Capture the cell that displays the provided text and extract its (X, Y) central coordinate. 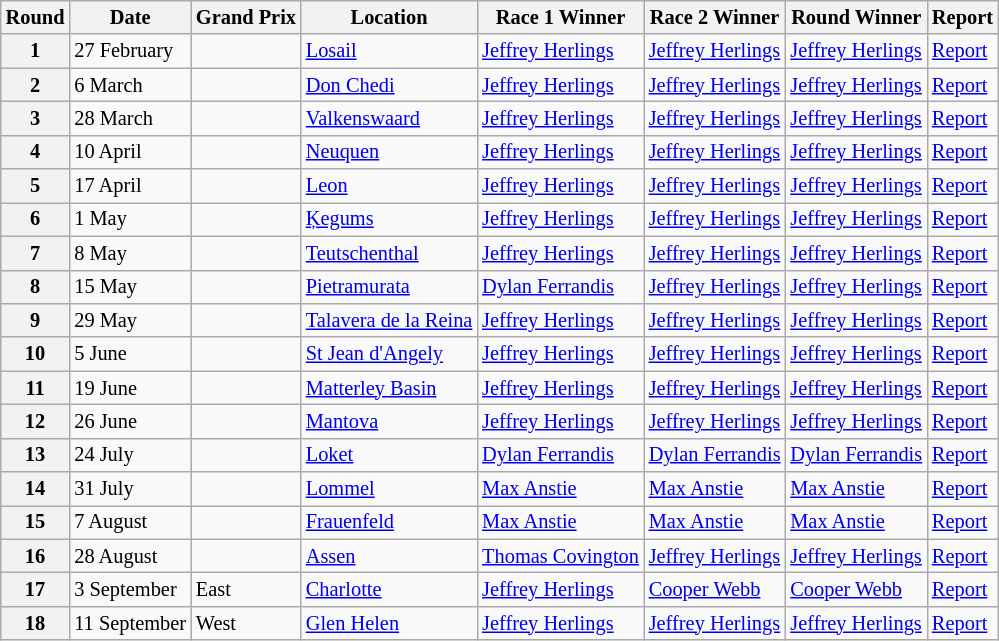
Round (36, 17)
19 June (130, 388)
Thomas Covington (560, 556)
1 May (130, 219)
8 May (130, 253)
7 (36, 253)
Mantova (389, 421)
Don Chedi (389, 85)
24 July (130, 455)
12 (36, 421)
31 July (130, 489)
Loket (389, 455)
15 May (130, 287)
28 August (130, 556)
3 (36, 118)
Matterley Basin (389, 388)
10 April (130, 152)
8 (36, 287)
13 (36, 455)
Valkenswaard (389, 118)
7 August (130, 522)
West (246, 623)
Neuquen (389, 152)
Leon (389, 186)
27 February (130, 51)
17 (36, 589)
17 April (130, 186)
Race 1 Winner (560, 17)
East (246, 589)
Talavera de la Reina (389, 320)
Round Winner (856, 17)
11 (36, 388)
5 (36, 186)
28 March (130, 118)
Ķegums (389, 219)
5 June (130, 354)
4 (36, 152)
Charlotte (389, 589)
15 (36, 522)
Grand Prix (246, 17)
11 September (130, 623)
Teutschenthal (389, 253)
10 (36, 354)
26 June (130, 421)
Glen Helen (389, 623)
2 (36, 85)
Assen (389, 556)
29 May (130, 320)
Pietramurata (389, 287)
Race 2 Winner (715, 17)
9 (36, 320)
14 (36, 489)
Losail (389, 51)
6 March (130, 85)
St Jean d'Angely (389, 354)
6 (36, 219)
Frauenfeld (389, 522)
Location (389, 17)
16 (36, 556)
Date (130, 17)
3 September (130, 589)
Lommel (389, 489)
18 (36, 623)
1 (36, 51)
